Return (X, Y) of the center of cell containing provided text 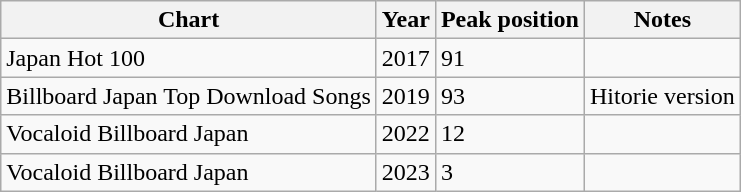
3 (510, 172)
Chart (189, 20)
2023 (406, 172)
2019 (406, 96)
12 (510, 134)
Hitorie version (662, 96)
Japan Hot 100 (189, 58)
Year (406, 20)
93 (510, 96)
91 (510, 58)
Peak position (510, 20)
Notes (662, 20)
2017 (406, 58)
2022 (406, 134)
Billboard Japan Top Download Songs (189, 96)
